Output the (X, Y) coordinate of the center of the cell containing the given text.  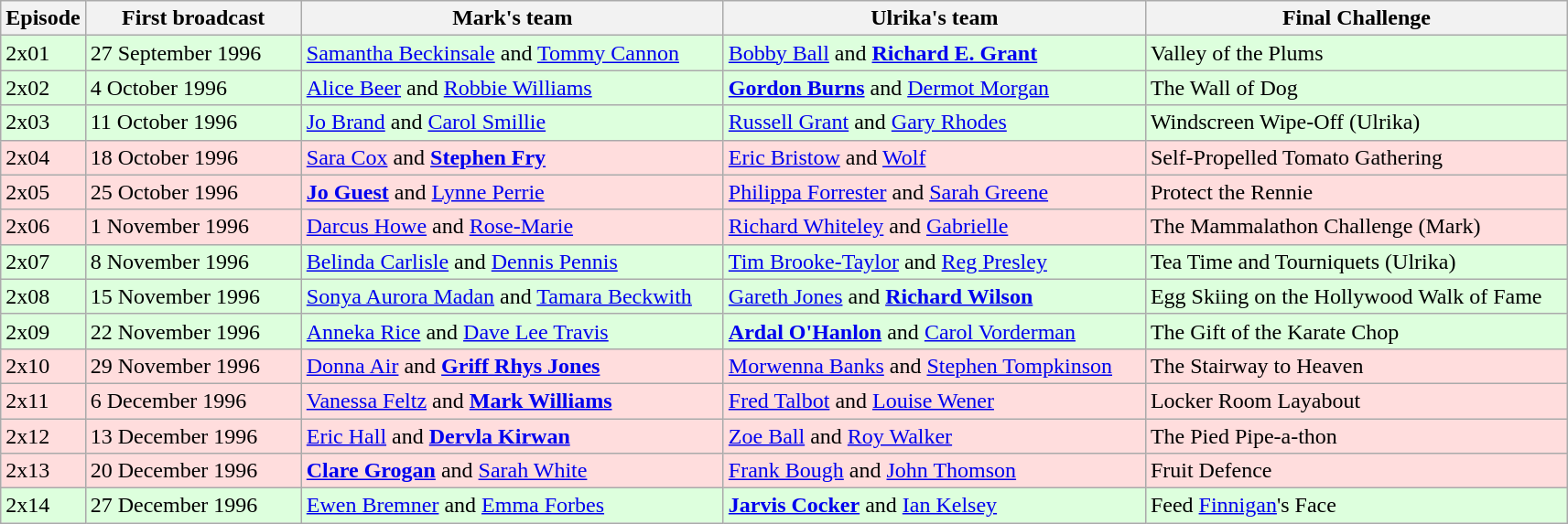
The Wall of Dog (1357, 88)
Jo Brand and Carol Smillie (513, 123)
Ewen Bremner and Emma Forbes (513, 506)
Ulrika's team (934, 18)
The Gift of the Karate Chop (1357, 331)
8 November 1996 (193, 262)
Gareth Jones and Richard Wilson (934, 296)
Fred Talbot and Louise Wener (934, 401)
Gordon Burns and Dermot Morgan (934, 88)
2x10 (43, 366)
First broadcast (193, 18)
2x05 (43, 192)
Frank Bough and John Thomson (934, 471)
Mark's team (513, 18)
Valley of the Plums (1357, 53)
15 November 1996 (193, 296)
2x11 (43, 401)
Philippa Forrester and Sarah Greene (934, 192)
Donna Air and Griff Rhys Jones (513, 366)
Jarvis Cocker and Ian Kelsey (934, 506)
2x12 (43, 436)
The Pied Pipe-a-thon (1357, 436)
2x13 (43, 471)
Alice Beer and Robbie Williams (513, 88)
2x07 (43, 262)
Richard Whiteley and Gabrielle (934, 227)
2x08 (43, 296)
Clare Grogan and Sarah White (513, 471)
1 November 1996 (193, 227)
Fruit Defence (1357, 471)
4 October 1996 (193, 88)
Bobby Ball and Richard E. Grant (934, 53)
Self-Propelled Tomato Gathering (1357, 157)
Anneka Rice and Dave Lee Travis (513, 331)
25 October 1996 (193, 192)
Jo Guest and Lynne Perrie (513, 192)
18 October 1996 (193, 157)
2x14 (43, 506)
13 December 1996 (193, 436)
6 December 1996 (193, 401)
2x02 (43, 88)
29 November 1996 (193, 366)
Sara Cox and Stephen Fry (513, 157)
Locker Room Layabout (1357, 401)
Episode (43, 18)
2x03 (43, 123)
20 December 1996 (193, 471)
2x01 (43, 53)
Darcus Howe and Rose-Marie (513, 227)
Egg Skiing on the Hollywood Walk of Fame (1357, 296)
Windscreen Wipe-Off (Ulrika) (1357, 123)
Morwenna Banks and Stephen Tompkinson (934, 366)
2x09 (43, 331)
Sonya Aurora Madan and Tamara Beckwith (513, 296)
Eric Bristow and Wolf (934, 157)
Feed Finnigan's Face (1357, 506)
Zoe Ball and Roy Walker (934, 436)
Vanessa Feltz and Mark Williams (513, 401)
Samantha Beckinsale and Tommy Cannon (513, 53)
Protect the Rennie (1357, 192)
Russell Grant and Gary Rhodes (934, 123)
Eric Hall and Dervla Kirwan (513, 436)
2x04 (43, 157)
Belinda Carlisle and Dennis Pennis (513, 262)
The Stairway to Heaven (1357, 366)
Tea Time and Tourniquets (Ulrika) (1357, 262)
22 November 1996 (193, 331)
2x06 (43, 227)
The Mammalathon Challenge (Mark) (1357, 227)
Final Challenge (1357, 18)
Tim Brooke-Taylor and Reg Presley (934, 262)
Ardal O'Hanlon and Carol Vorderman (934, 331)
11 October 1996 (193, 123)
27 December 1996 (193, 506)
27 September 1996 (193, 53)
